Detect which cell encompasses the target text, then output its (X, Y) center coordinate. 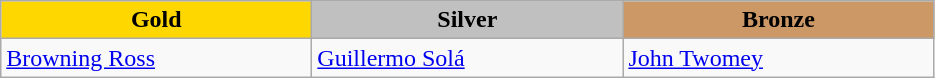
Silver (468, 20)
John Twomey (778, 58)
Guillermo Solá (468, 58)
Browning Ross (156, 58)
Bronze (778, 20)
Gold (156, 20)
